Find where the given text appears and provide that cell's center as (x, y) coordinate. 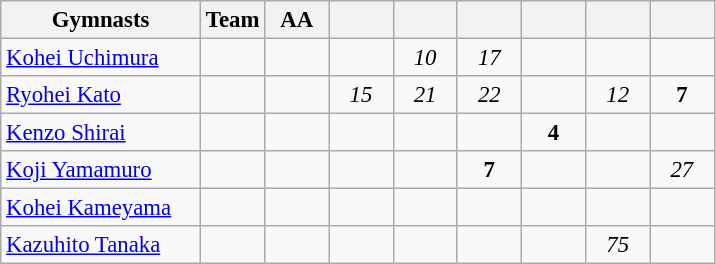
27 (682, 170)
Kohei Kameyama (101, 208)
12 (618, 95)
21 (425, 95)
4 (553, 133)
75 (618, 245)
Ryohei Kato (101, 95)
Koji Yamamuro (101, 170)
Kohei Uchimura (101, 58)
Kazuhito Tanaka (101, 245)
Team (232, 20)
AA (297, 20)
17 (489, 58)
Gymnasts (101, 20)
15 (361, 95)
22 (489, 95)
10 (425, 58)
Kenzo Shirai (101, 133)
